Pinpoint the cell where the given text exists, returning its [x, y] midpoint coordinate. 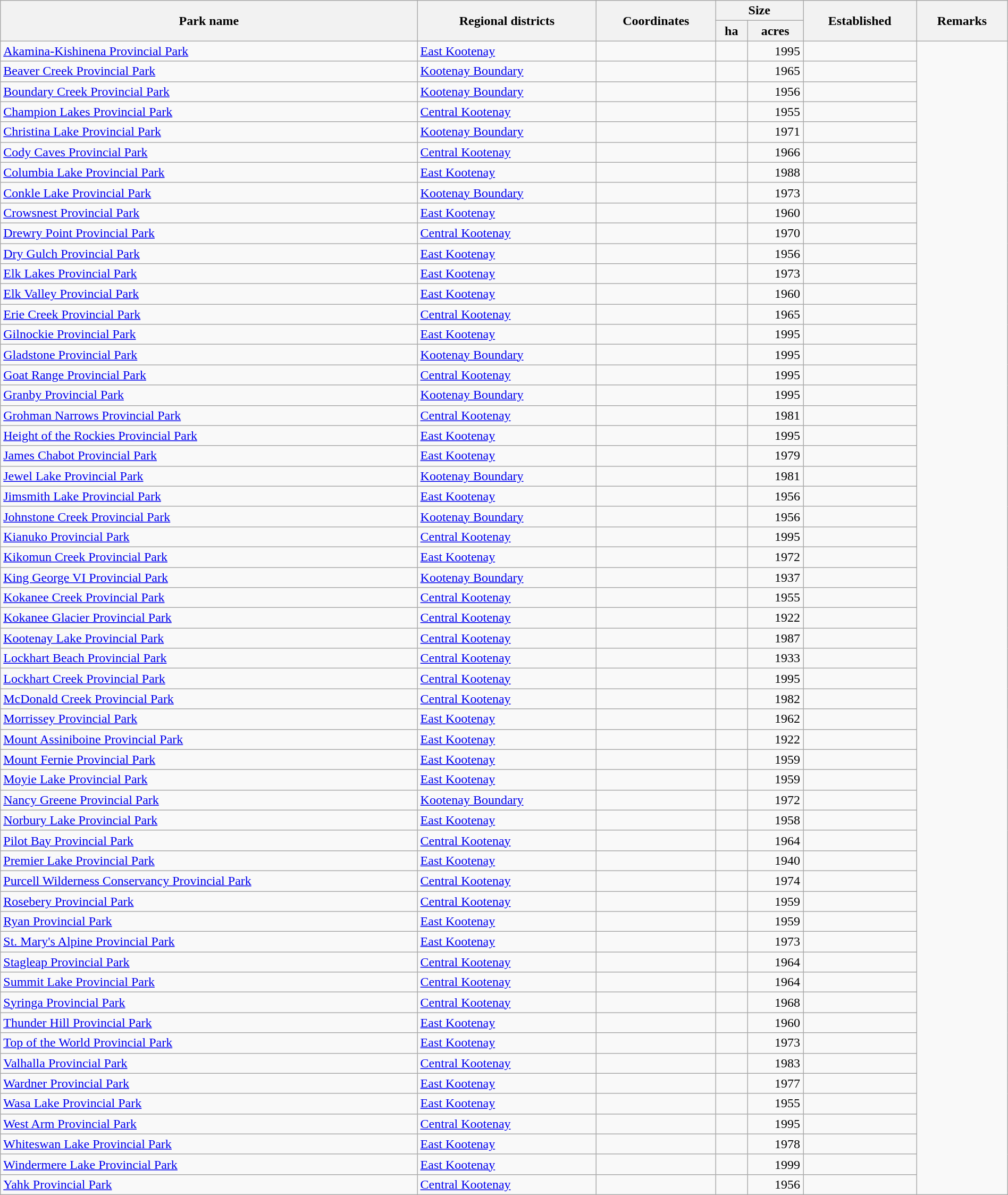
Mount Fernie Provincial Park [209, 759]
Conkle Lake Provincial Park [209, 193]
Champion Lakes Provincial Park [209, 112]
Columbia Lake Provincial Park [209, 172]
1970 [775, 233]
1983 [775, 1063]
Syringa Provincial Park [209, 1002]
1978 [775, 1144]
1933 [775, 658]
Summit Lake Provincial Park [209, 982]
Moyie Lake Provincial Park [209, 780]
Johnstone Creek Provincial Park [209, 516]
Yahk Provincial Park [209, 1184]
1977 [775, 1083]
Height of the Rockies Provincial Park [209, 436]
Ryan Provincial Park [209, 922]
James Chabot Provincial Park [209, 456]
Park name [209, 21]
1940 [775, 860]
Granby Provincial Park [209, 395]
1982 [775, 699]
Akamina-Kishinena Provincial Park [209, 51]
Mount Assiniboine Provincial Park [209, 739]
Drewry Point Provincial Park [209, 233]
Lockhart Beach Provincial Park [209, 658]
Lockhart Creek Provincial Park [209, 679]
Dry Gulch Provincial Park [209, 254]
Size [759, 11]
1999 [775, 1164]
Premier Lake Provincial Park [209, 860]
Elk Valley Provincial Park [209, 294]
Erie Creek Provincial Park [209, 314]
Remarks [962, 21]
Kikomun Creek Provincial Park [209, 557]
Nancy Greene Provincial Park [209, 800]
Whiteswan Lake Provincial Park [209, 1144]
Boundary Creek Provincial Park [209, 91]
1988 [775, 172]
Grohman Narrows Provincial Park [209, 415]
ha [732, 31]
Windermere Lake Provincial Park [209, 1164]
Cody Caves Provincial Park [209, 152]
Kokanee Creek Provincial Park [209, 598]
Coordinates [656, 21]
Kokanee Glacier Provincial Park [209, 618]
Elk Lakes Provincial Park [209, 274]
Morrissey Provincial Park [209, 719]
Stagleap Provincial Park [209, 962]
acres [775, 31]
Top of the World Provincial Park [209, 1043]
Crowsnest Provincial Park [209, 213]
Beaver Creek Provincial Park [209, 71]
Kootenay Lake Provincial Park [209, 638]
St. Mary's Alpine Provincial Park [209, 942]
1962 [775, 719]
Kianuko Provincial Park [209, 537]
Norbury Lake Provincial Park [209, 820]
1987 [775, 638]
1937 [775, 577]
1968 [775, 1002]
West Arm Provincial Park [209, 1124]
Thunder Hill Provincial Park [209, 1023]
1958 [775, 820]
1979 [775, 456]
Purcell Wilderness Conservancy Provincial Park [209, 881]
Established [860, 21]
King George VI Provincial Park [209, 577]
Pilot Bay Provincial Park [209, 840]
Valhalla Provincial Park [209, 1063]
McDonald Creek Provincial Park [209, 699]
Goat Range Provincial Park [209, 375]
Jimsmith Lake Provincial Park [209, 496]
Rosebery Provincial Park [209, 901]
Regional districts [507, 21]
Gilnockie Provincial Park [209, 335]
Wasa Lake Provincial Park [209, 1104]
Jewel Lake Provincial Park [209, 476]
Christina Lake Provincial Park [209, 132]
1974 [775, 881]
Gladstone Provincial Park [209, 355]
1966 [775, 152]
1971 [775, 132]
Wardner Provincial Park [209, 1083]
